Scan for the cell matching the given text and deliver its (X, Y) coordinate at center. 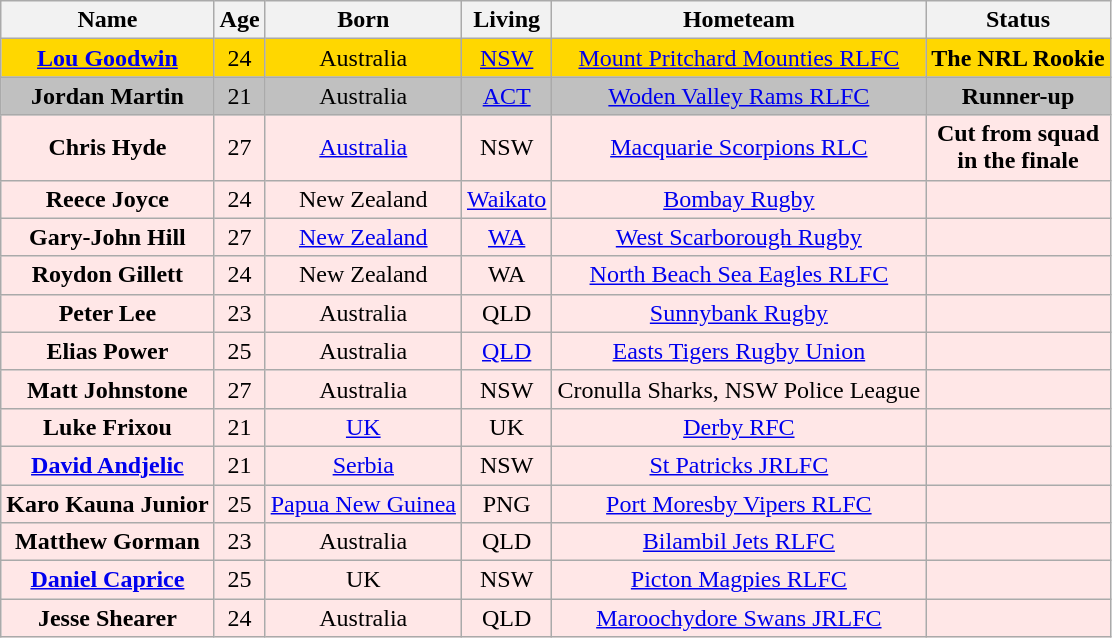
Luke Frixou (108, 427)
Mount Pritchard Mounties RLFC (739, 58)
Daniel Caprice (108, 580)
Macquarie Scorpions RLC (739, 148)
Easts Tigers Rugby Union (739, 351)
Living (506, 20)
Runner-up (1018, 96)
Status (1018, 20)
Port Moresby Vipers RLFC (739, 503)
Bilambil Jets RLFC (739, 542)
Picton Magpies RLFC (739, 580)
Born (363, 20)
Cronulla Sharks, NSW Police League (739, 389)
West Scarborough Rugby (739, 237)
PNG (506, 503)
Bombay Rugby (739, 199)
Woden Valley Rams RLFC (739, 96)
Hometeam (739, 20)
Karo Kauna Junior (108, 503)
Sunnybank Rugby (739, 313)
Derby RFC (739, 427)
St Patricks JRLFC (739, 465)
Waikato (506, 199)
Peter Lee (108, 313)
Matthew Gorman (108, 542)
Chris Hyde (108, 148)
Age (240, 20)
Reece Joyce (108, 199)
Maroochydore Swans JRLFC (739, 618)
North Beach Sea Eagles RLFC (739, 275)
Lou Goodwin (108, 58)
Roydon Gillett (108, 275)
Jesse Shearer (108, 618)
Matt Johnstone (108, 389)
ACT (506, 96)
Gary-John Hill (108, 237)
Cut from squadin the finale (1018, 148)
The NRL Rookie (1018, 58)
Name (108, 20)
David Andjelic (108, 465)
Serbia (363, 465)
Papua New Guinea (363, 503)
Elias Power (108, 351)
Jordan Martin (108, 96)
